Determine the (X, Y) coordinate at the center of the cell enclosing the given text.  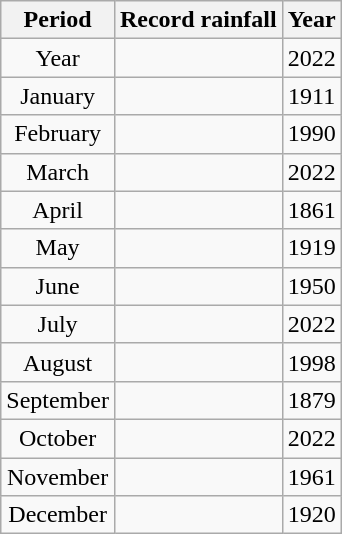
1919 (312, 248)
March (58, 172)
February (58, 134)
October (58, 438)
August (58, 362)
1998 (312, 362)
Record rainfall (198, 20)
1920 (312, 515)
January (58, 96)
December (58, 515)
September (58, 400)
June (58, 286)
1911 (312, 96)
1950 (312, 286)
May (58, 248)
1861 (312, 210)
Period (58, 20)
April (58, 210)
November (58, 477)
1879 (312, 400)
1961 (312, 477)
1990 (312, 134)
July (58, 324)
